Output the (X, Y) coordinate of the center of the cell containing the given text.  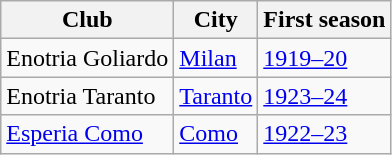
City (216, 20)
Taranto (216, 96)
1919–20 (324, 58)
1922–23 (324, 134)
Club (88, 20)
Enotria Goliardo (88, 58)
Como (216, 134)
Milan (216, 58)
1923–24 (324, 96)
First season (324, 20)
Esperia Como (88, 134)
Enotria Taranto (88, 96)
